Capture the cell that displays the provided text and extract its (x, y) central coordinate. 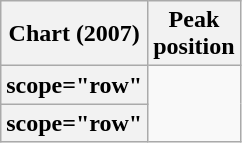
Chart (2007) (74, 34)
Peakposition (194, 34)
